Pinpoint the cell where the given text exists, returning its (X, Y) midpoint coordinate. 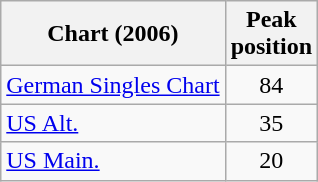
84 (271, 85)
US Alt. (113, 123)
Chart (2006) (113, 34)
US Main. (113, 161)
Peakposition (271, 34)
German Singles Chart (113, 85)
35 (271, 123)
20 (271, 161)
